Identify which cell holds the provided text, then report its (X, Y) central coordinate. 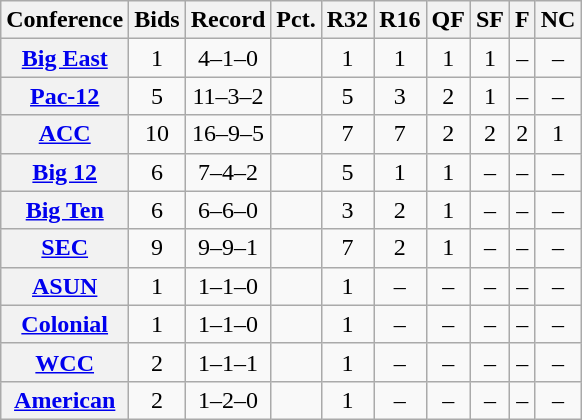
Conference (65, 20)
Big Ten (65, 210)
16–9–5 (228, 134)
ASUN (65, 286)
Big East (65, 58)
Big 12 (65, 172)
ACC (65, 134)
SF (490, 20)
NC (558, 20)
4–1–0 (228, 58)
9–9–1 (228, 248)
Pac-12 (65, 96)
F (522, 20)
R16 (400, 20)
9 (157, 248)
R32 (347, 20)
1–1–1 (228, 362)
6–6–0 (228, 210)
1–2–0 (228, 400)
11–3–2 (228, 96)
10 (157, 134)
Bids (157, 20)
QF (448, 20)
WCC (65, 362)
7–4–2 (228, 172)
SEC (65, 248)
Colonial (65, 324)
Pct. (296, 20)
Record (228, 20)
American (65, 400)
